Output the (X, Y) coordinate of the center of the cell containing the given text.  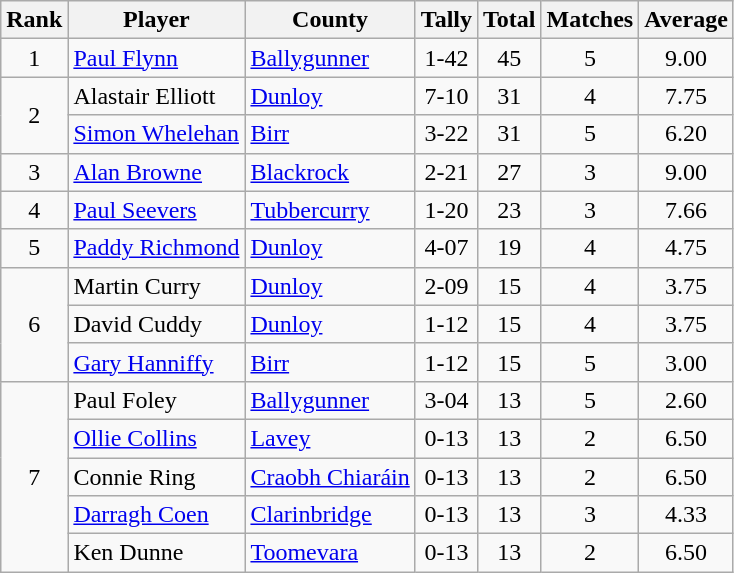
Martin Curry (156, 286)
Toomevara (330, 553)
Lavey (330, 438)
Craobh Chiaráin (330, 477)
23 (509, 210)
Total (509, 20)
Paul Seevers (156, 210)
4.33 (686, 515)
3-04 (446, 400)
Simon Whelehan (156, 134)
3-22 (446, 134)
Tally (446, 20)
45 (509, 58)
Average (686, 20)
2-21 (446, 172)
7.66 (686, 210)
Paddy Richmond (156, 248)
Darragh Coen (156, 515)
6.20 (686, 134)
1-20 (446, 210)
27 (509, 172)
Paul Foley (156, 400)
Rank (34, 20)
1 (34, 58)
Ollie Collins (156, 438)
6 (34, 324)
2-09 (446, 286)
4.75 (686, 248)
Ken Dunne (156, 553)
David Cuddy (156, 324)
Tubbercurry (330, 210)
19 (509, 248)
4-07 (446, 248)
Paul Flynn (156, 58)
2.60 (686, 400)
7.75 (686, 96)
3.00 (686, 362)
Player (156, 20)
Alan Browne (156, 172)
Alastair Elliott (156, 96)
County (330, 20)
Gary Hanniffy (156, 362)
1-42 (446, 58)
Connie Ring (156, 477)
7-10 (446, 96)
Matches (590, 20)
7 (34, 476)
Clarinbridge (330, 515)
Blackrock (330, 172)
